Extract the [x, y] coordinate from the center of the cell holding the provided text.  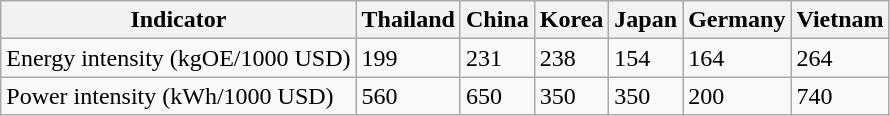
Thailand [408, 20]
164 [737, 58]
650 [497, 96]
740 [840, 96]
Power intensity (kWh/1000 USD) [178, 96]
200 [737, 96]
560 [408, 96]
Energy intensity (kgOE/1000 USD) [178, 58]
238 [572, 58]
199 [408, 58]
231 [497, 58]
Korea [572, 20]
Japan [646, 20]
China [497, 20]
154 [646, 58]
Indicator [178, 20]
Vietnam [840, 20]
Germany [737, 20]
264 [840, 58]
